Return (X, Y) of the center of cell containing provided text 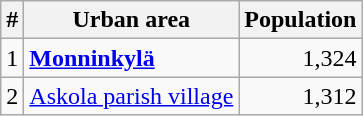
Askola parish village (132, 96)
1,324 (300, 58)
2 (12, 96)
# (12, 20)
1,312 (300, 96)
Monninkylä (132, 58)
Urban area (132, 20)
Population (300, 20)
1 (12, 58)
